Return the (x, y) coordinate for the center point of the cell that contains the specified text.  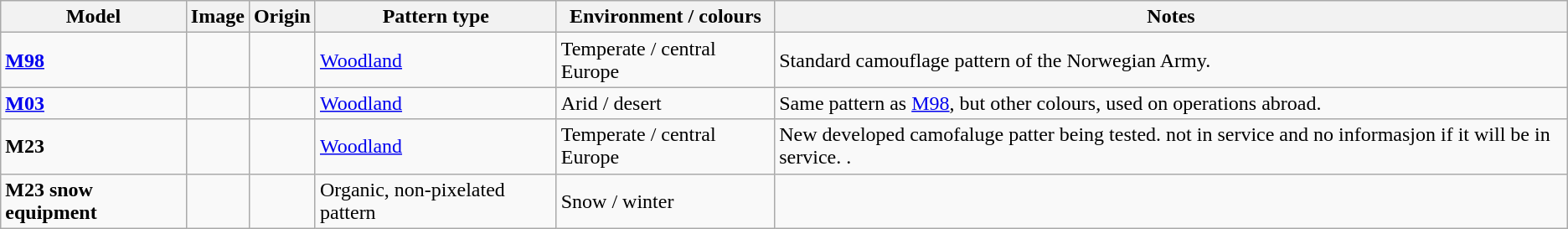
M03 (94, 103)
Standard camouflage pattern of the Norwegian Army. (1171, 60)
Pattern type (436, 17)
M98 (94, 60)
Notes (1171, 17)
M23 (94, 146)
Model (94, 17)
Arid / desert (665, 103)
Same pattern as M98, but other colours, used on operations abroad. (1171, 103)
Environment / colours (665, 17)
New developed camofaluge patter being tested. not in service and no informasjon if it will be in service. . (1171, 146)
Organic, non-pixelated pattern (436, 201)
Snow / winter (665, 201)
Image (218, 17)
Origin (281, 17)
M23 snow equipment (94, 201)
